Return [X, Y] of the center of cell containing provided text 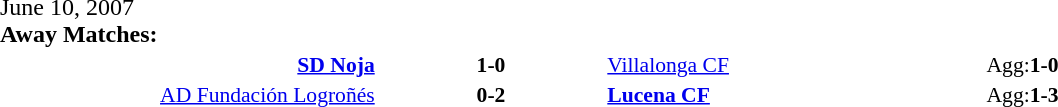
Villalonga CF [795, 64]
1-0 [492, 64]
